Detect which cell encompasses the target text, then output its (x, y) center coordinate. 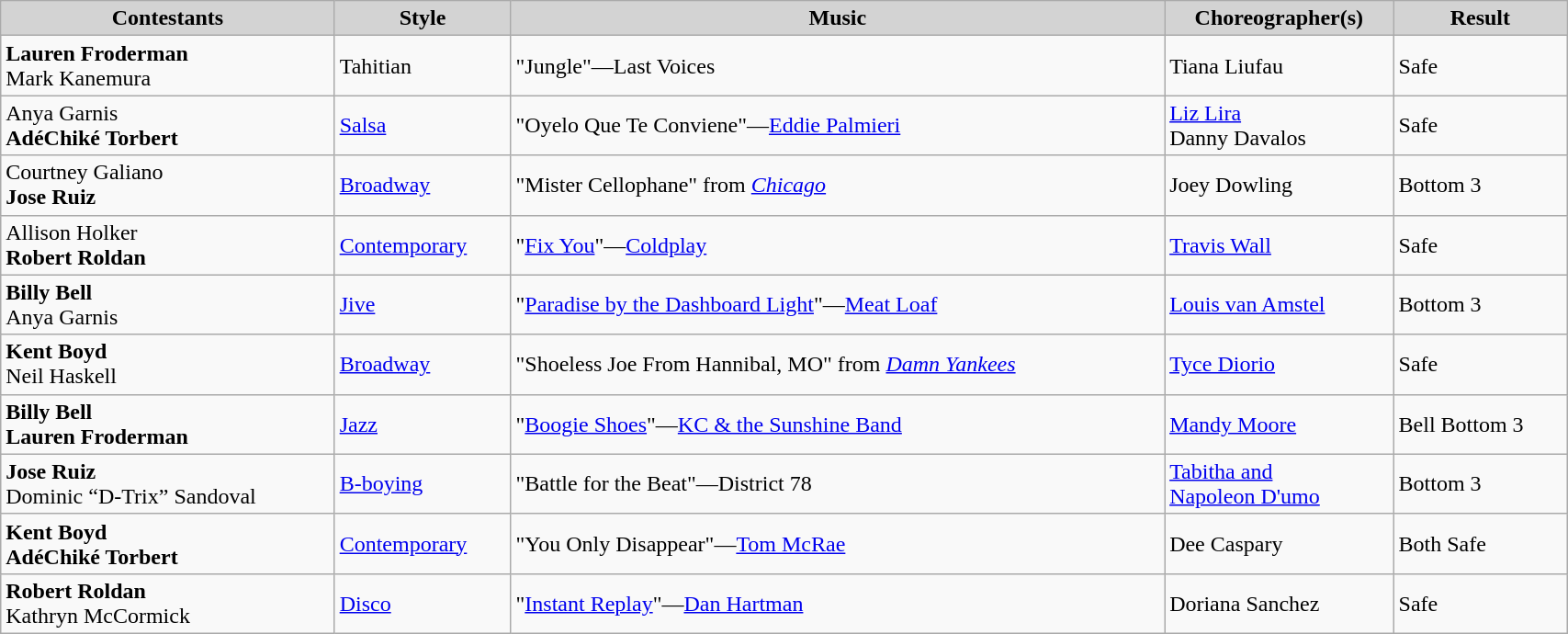
Liz LiraDanny Davalos (1279, 125)
Choreographer(s) (1279, 18)
Kent BoydNeil Haskell (167, 364)
Bell Bottom 3 (1481, 425)
Robert RoldanKathryn McCormick (167, 603)
Salsa (423, 125)
"Fix You"—Coldplay (838, 244)
B-boying (423, 483)
Joey Dowling (1279, 186)
Result (1481, 18)
Both Safe (1481, 544)
Billy BellLauren Froderman (167, 425)
Style (423, 18)
"Instant Replay"—Dan Hartman (838, 603)
Louis van Amstel (1279, 305)
Doriana Sanchez (1279, 603)
Contestants (167, 18)
Tabitha and Napoleon D'umo (1279, 483)
Tiana Liufau (1279, 66)
"Oyelo Que Te Conviene"—Eddie Palmieri (838, 125)
Music (838, 18)
"Shoeless Joe From Hannibal, MO" from Damn Yankees (838, 364)
"Mister Cellophane" from Chicago (838, 186)
Dee Caspary (1279, 544)
"Jungle"—Last Voices (838, 66)
Billy BellAnya Garnis (167, 305)
Tyce Diorio (1279, 364)
Kent BoydAdéChiké Torbert (167, 544)
Anya GarnisAdéChiké Torbert (167, 125)
Travis Wall (1279, 244)
Jose RuizDominic “D-Trix” Sandoval (167, 483)
Lauren FrodermanMark Kanemura (167, 66)
"Battle for the Beat"—District 78 (838, 483)
"You Only Disappear"—Tom McRae (838, 544)
Allison HolkerRobert Roldan (167, 244)
Tahitian (423, 66)
Jazz (423, 425)
"Boogie Shoes"—KC & the Sunshine Band (838, 425)
Disco (423, 603)
Jive (423, 305)
"Paradise by the Dashboard Light"—Meat Loaf (838, 305)
Mandy Moore (1279, 425)
Courtney GalianoJose Ruiz (167, 186)
